Find where the given text appears and provide that cell's center as [x, y] coordinate. 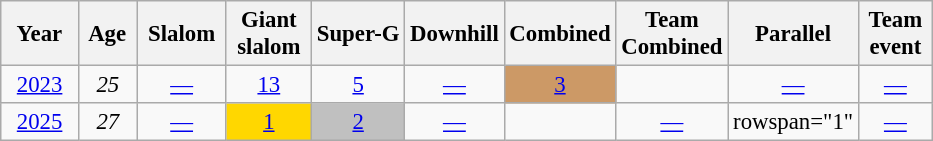
Downhill [454, 34]
2023 [40, 85]
13 [268, 85]
2 [358, 122]
25 [108, 85]
TeamCombined [672, 34]
1 [268, 122]
rowspan="1" [794, 122]
Slalom [182, 34]
27 [108, 122]
Giant slalom [268, 34]
Combined [560, 34]
Super-G [358, 34]
Team event [895, 34]
Age [108, 34]
5 [358, 85]
Year [40, 34]
3 [560, 85]
2025 [40, 122]
Parallel [794, 34]
